Find where the given text appears and provide that cell's center as (X, Y) coordinate. 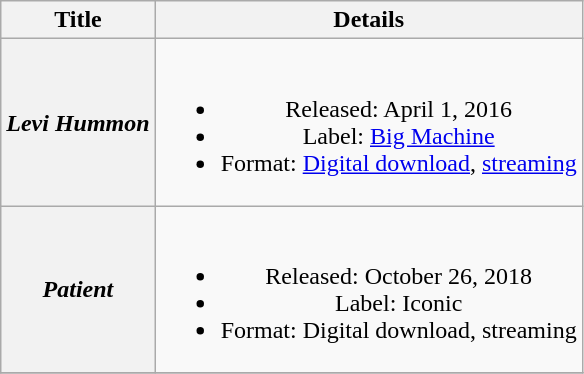
Title (78, 20)
Released: October 26, 2018Label: IconicFormat: Digital download, streaming (368, 290)
Released: April 1, 2016Label: Big MachineFormat: Digital download, streaming (368, 122)
Patient (78, 290)
Details (368, 20)
Levi Hummon (78, 122)
